Capture the cell that displays the provided text and extract its [x, y] central coordinate. 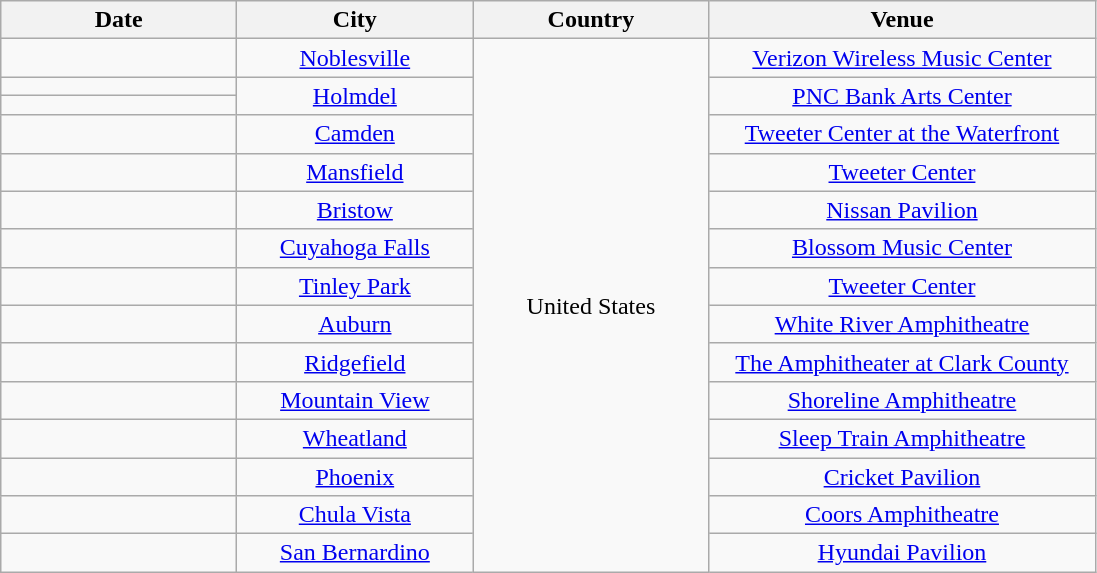
Camden [355, 134]
Cricket Pavilion [902, 477]
Noblesville [355, 58]
Mansfield [355, 172]
Tinley Park [355, 286]
Shoreline Amphitheatre [902, 400]
Wheatland [355, 438]
Cuyahoga Falls [355, 248]
Bristow [355, 210]
United States [591, 306]
Country [591, 20]
Tweeter Center at the Waterfront [902, 134]
Phoenix [355, 477]
Auburn [355, 324]
Ridgefield [355, 362]
San Bernardino [355, 553]
Mountain View [355, 400]
Venue [902, 20]
Chula Vista [355, 515]
Blossom Music Center [902, 248]
City [355, 20]
Holmdel [355, 96]
Nissan Pavilion [902, 210]
White River Amphitheatre [902, 324]
The Amphitheater at Clark County [902, 362]
Date [119, 20]
PNC Bank Arts Center [902, 96]
Sleep Train Amphitheatre [902, 438]
Coors Amphitheatre [902, 515]
Verizon Wireless Music Center [902, 58]
Hyundai Pavilion [902, 553]
